Extract the [x, y] coordinate from the center of the cell holding the provided text.  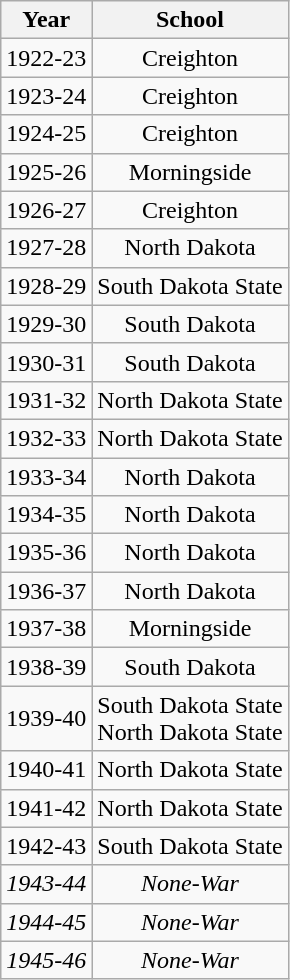
1925-26 [46, 172]
1932-33 [46, 438]
1944-45 [46, 922]
South Dakota StateNorth Dakota State [190, 718]
1922-23 [46, 58]
1943-44 [46, 884]
Year [46, 20]
1941-42 [46, 808]
1926-27 [46, 210]
1923-24 [46, 96]
1924-25 [46, 134]
1942-43 [46, 846]
1930-31 [46, 362]
1936-37 [46, 591]
School [190, 20]
1938-39 [46, 667]
1937-38 [46, 629]
1939-40 [46, 718]
1931-32 [46, 400]
1928-29 [46, 286]
1945-46 [46, 960]
1929-30 [46, 324]
1940-41 [46, 770]
1935-36 [46, 553]
1933-34 [46, 477]
1927-28 [46, 248]
1934-35 [46, 515]
